Scan for the cell matching the given text and deliver its [X, Y] coordinate at center. 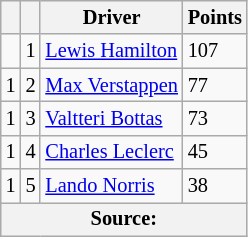
Charles Leclerc [111, 152]
Points [215, 17]
5 [31, 186]
Max Verstappen [111, 85]
45 [215, 152]
38 [215, 186]
73 [215, 118]
3 [31, 118]
77 [215, 85]
Source: [124, 219]
Lewis Hamilton [111, 51]
107 [215, 51]
4 [31, 152]
Driver [111, 17]
Lando Norris [111, 186]
2 [31, 85]
Valtteri Bottas [111, 118]
